Provide the [x, y] coordinate of the cell's center where the given text is located.  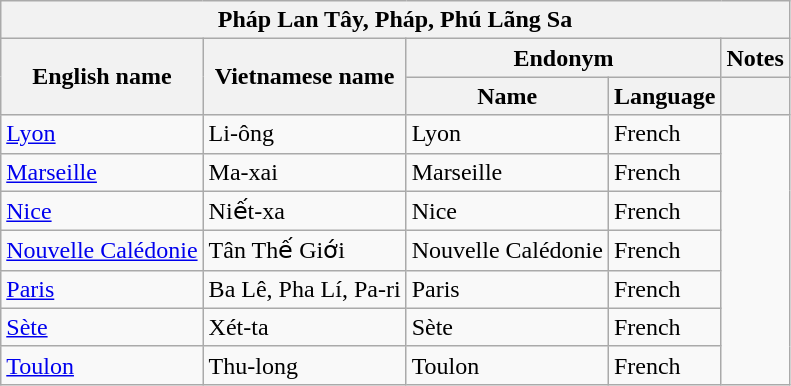
Thu-long [304, 365]
Pháp Lan Tây, Pháp, Phú Lãng Sa [396, 20]
Tân Thế Giới [304, 251]
Notes [755, 58]
Ba Lê, Pha Lí, Pa-ri [304, 289]
English name [102, 77]
Endonym [564, 58]
Ma-xai [304, 172]
Niết-xa [304, 211]
Li-ông [304, 134]
Name [507, 96]
Language [664, 96]
Vietnamese name [304, 77]
Xét-ta [304, 327]
